Detect which cell encompasses the target text, then output its (X, Y) center coordinate. 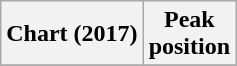
Peakposition (189, 34)
Chart (2017) (72, 34)
